Return (x, y) of the center of cell containing provided text 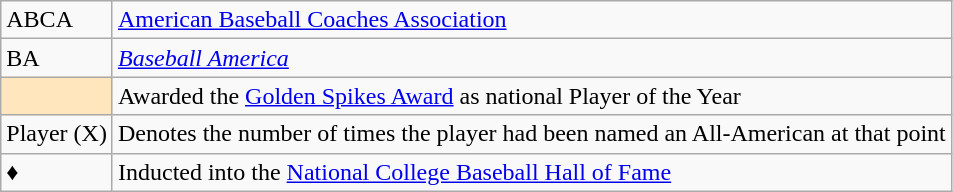
American Baseball Coaches Association (532, 20)
BA (57, 58)
Denotes the number of times the player had been named an All-American at that point (532, 134)
Inducted into the National College Baseball Hall of Fame (532, 172)
Player (X) (57, 134)
ABCA (57, 20)
Baseball America (532, 58)
♦ (57, 172)
Awarded the Golden Spikes Award as national Player of the Year (532, 96)
